Scan for the cell matching the given text and deliver its (x, y) coordinate at center. 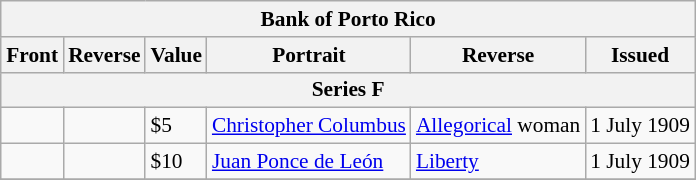
Issued (640, 55)
Value (176, 55)
Portrait (309, 55)
Series F (348, 90)
Liberty (498, 161)
Christopher Columbus (309, 126)
$10 (176, 161)
Front (32, 55)
Allegorical woman (498, 126)
Bank of Porto Rico (348, 19)
Juan Ponce de León (309, 161)
$5 (176, 126)
